Determine the [x, y] coordinate at the center of the cell enclosing the given text.  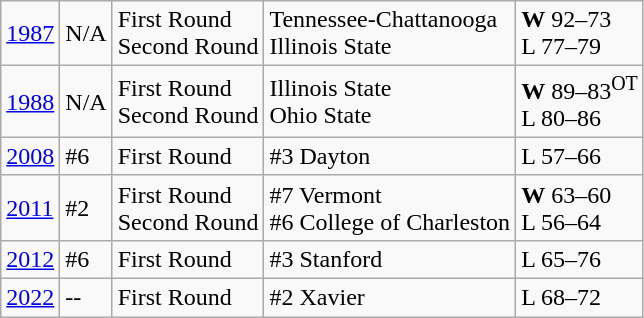
L 65–76 [580, 259]
W 63–60L 56–64 [580, 208]
W 89–83OT L 80–86 [580, 102]
#7 Vermont#6 College of Charleston [390, 208]
#3 Dayton [390, 156]
2022 [30, 298]
#3 Stanford [390, 259]
Tennessee-ChattanoogaIllinois State [390, 34]
L 57–66 [580, 156]
1987 [30, 34]
W 92–73L 77–79 [580, 34]
2008 [30, 156]
L 68–72 [580, 298]
1988 [30, 102]
2012 [30, 259]
2011 [30, 208]
#2 [86, 208]
Illinois StateOhio State [390, 102]
-- [86, 298]
#2 Xavier [390, 298]
